For the text-containing cell, return its midpoint in (X, Y) coordinate format. 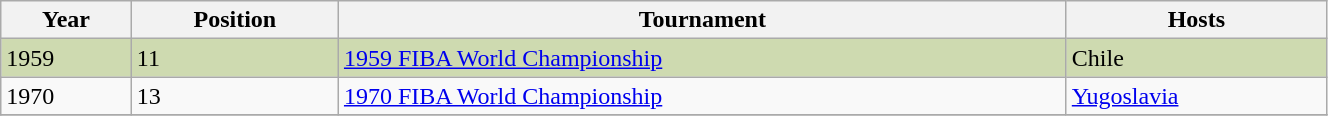
13 (234, 96)
Year (66, 20)
Tournament (702, 20)
1970 FIBA World Championship (702, 96)
Hosts (1196, 20)
1959 (66, 58)
Position (234, 20)
1970 (66, 96)
1959 FIBA World Championship (702, 58)
Chile (1196, 58)
Yugoslavia (1196, 96)
11 (234, 58)
